From the cell containing the given text, extract its center point as [x, y] coordinate. 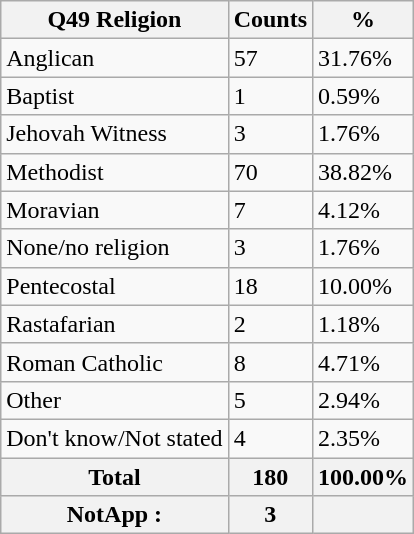
8 [270, 362]
4.71% [364, 362]
4 [270, 438]
2.35% [364, 438]
2 [270, 324]
Moravian [114, 210]
31.76% [364, 58]
% [364, 20]
Baptist [114, 96]
70 [270, 172]
180 [270, 477]
Jehovah Witness [114, 134]
NotApp : [114, 515]
4.12% [364, 210]
57 [270, 58]
18 [270, 286]
None/no religion [114, 248]
1 [270, 96]
100.00% [364, 477]
Roman Catholic [114, 362]
Anglican [114, 58]
Pentecostal [114, 286]
Other [114, 400]
2.94% [364, 400]
Counts [270, 20]
7 [270, 210]
10.00% [364, 286]
Total [114, 477]
5 [270, 400]
1.18% [364, 324]
0.59% [364, 96]
Don't know/Not stated [114, 438]
Methodist [114, 172]
Rastafarian [114, 324]
38.82% [364, 172]
Q49 Religion [114, 20]
